Detect which cell encompasses the target text, then output its (x, y) center coordinate. 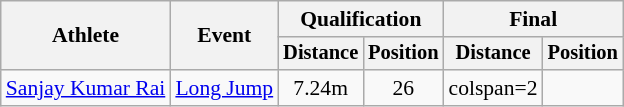
Qualification (360, 19)
Long Jump (224, 88)
Final (532, 19)
7.24m (320, 88)
Sanjay Kumar Rai (86, 88)
Event (224, 36)
Athlete (86, 36)
26 (403, 88)
colspan=2 (492, 88)
